Provide the (x, y) coordinate of the cell's center where the given text is located.  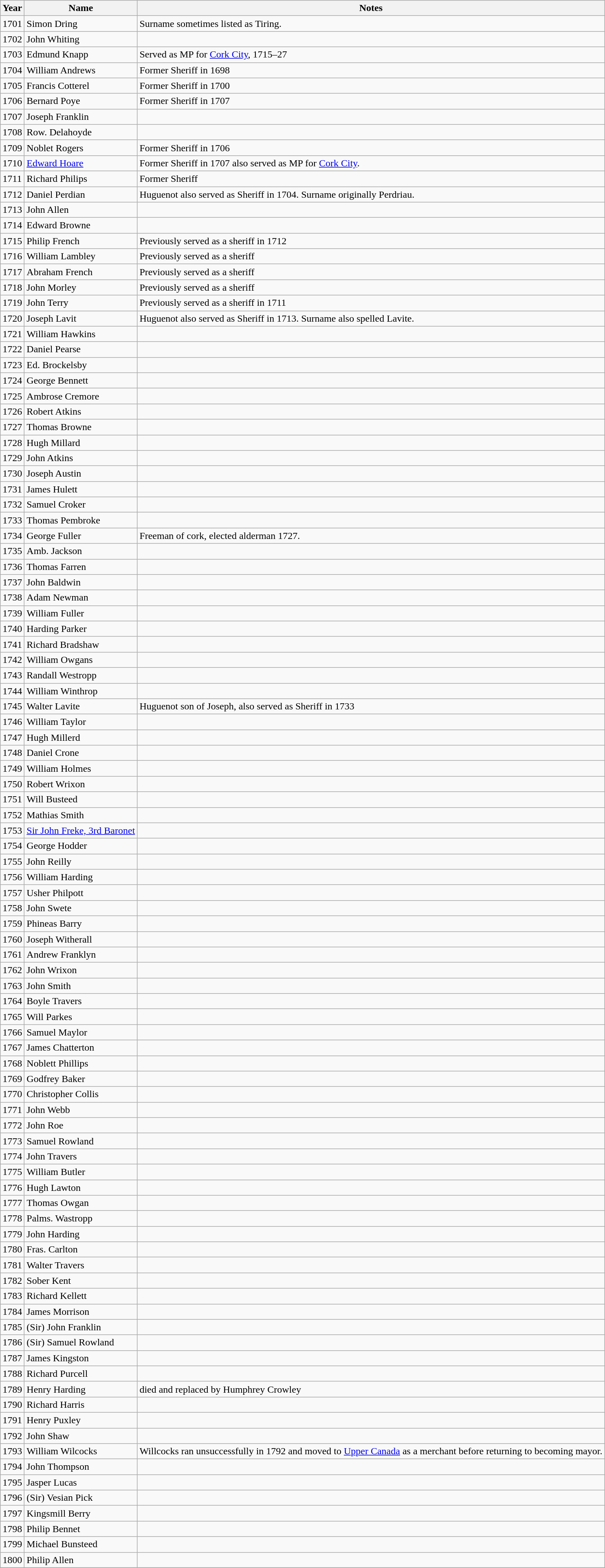
1782 (12, 1281)
1763 (12, 986)
1753 (12, 830)
1740 (12, 629)
1757 (12, 892)
William Taylor (81, 722)
1775 (12, 1172)
Simon Dring (81, 24)
Philip French (81, 241)
John Baldwin (81, 582)
1754 (12, 846)
1743 (12, 675)
1752 (12, 815)
1719 (12, 303)
1777 (12, 1203)
1742 (12, 660)
William Andrews (81, 70)
1725 (12, 396)
William Owgans (81, 660)
1716 (12, 256)
John Webb (81, 1110)
William Winthrop (81, 691)
1722 (12, 349)
Daniel Crone (81, 753)
Edward Browne (81, 225)
1776 (12, 1188)
1728 (12, 442)
1769 (12, 1079)
Hugh Millerd (81, 738)
William Hawkins (81, 334)
Richard Harris (81, 1405)
John Reilly (81, 861)
1726 (12, 411)
Henry Harding (81, 1389)
1780 (12, 1250)
1706 (12, 101)
Huguenot also served as Sheriff in 1704. Surname originally Perdriau. (371, 194)
Adam Newman (81, 598)
1738 (12, 598)
Year (12, 8)
1792 (12, 1435)
James Hulett (81, 489)
1750 (12, 784)
1702 (12, 39)
1773 (12, 1141)
Palms. Wastropp (81, 1219)
William Fuller (81, 613)
Abraham French (81, 272)
Joseph Austin (81, 474)
1786 (12, 1343)
Phineas Barry (81, 923)
1796 (12, 1498)
John Whiting (81, 39)
1709 (12, 148)
Surname sometimes listed as Tiring. (371, 24)
Noblet Rogers (81, 148)
John Atkins (81, 458)
Thomas Browne (81, 427)
Huguenot also served as Sheriff in 1713. Surname also spelled Lavite. (371, 318)
Philip Allen (81, 1560)
Willcocks ran unsuccessfully in 1792 and moved to Upper Canada as a merchant before returning to becoming mayor. (371, 1451)
1756 (12, 877)
(Sir) Samuel Rowland (81, 1343)
William Wilcocks (81, 1451)
Former Sheriff in 1700 (371, 86)
1755 (12, 861)
Harding Parker (81, 629)
Robert Wrixon (81, 784)
1800 (12, 1560)
Bernard Poye (81, 101)
1799 (12, 1544)
Thomas Owgan (81, 1203)
1766 (12, 1032)
1768 (12, 1063)
Samuel Rowland (81, 1141)
William Holmes (81, 769)
Hugh Lawton (81, 1188)
Randall Westropp (81, 675)
1771 (12, 1110)
1744 (12, 691)
1733 (12, 520)
1761 (12, 955)
Andrew Franklyn (81, 955)
Thomas Farren (81, 567)
Will Busteed (81, 799)
Served as MP for Cork City, 1715–27 (371, 55)
1764 (12, 1001)
Freeman of cork, elected alderman 1727. (371, 536)
1741 (12, 644)
Daniel Pearse (81, 349)
1772 (12, 1125)
John Allen (81, 210)
died and replaced by Humphrey Crowley (371, 1389)
William Lambley (81, 256)
1713 (12, 210)
1770 (12, 1094)
1791 (12, 1420)
1748 (12, 753)
1720 (12, 318)
Previously served as a sheriff in 1712 (371, 241)
Name (81, 8)
(Sir) John Franklin (81, 1327)
1759 (12, 923)
Richard Purcell (81, 1374)
George Bennett (81, 380)
1724 (12, 380)
1703 (12, 55)
Amb. Jackson (81, 551)
1734 (12, 536)
Jasper Lucas (81, 1482)
Francis Cotterel (81, 86)
Huguenot son of Joseph, also served as Sheriff in 1733 (371, 707)
Sober Kent (81, 1281)
John Terry (81, 303)
1790 (12, 1405)
1718 (12, 287)
1737 (12, 582)
Hugh Millard (81, 442)
Thomas Pembroke (81, 520)
Philip Bennet (81, 1529)
Kingsmill Berry (81, 1513)
1704 (12, 70)
1787 (12, 1358)
1779 (12, 1234)
John Harding (81, 1234)
Daniel Perdian (81, 194)
1715 (12, 241)
James Morrison (81, 1312)
1785 (12, 1327)
1745 (12, 707)
1781 (12, 1265)
(Sir) Vesian Pick (81, 1498)
1760 (12, 939)
1711 (12, 179)
Joseph Franklin (81, 117)
1731 (12, 489)
Richard Philips (81, 179)
1774 (12, 1156)
Former Sheriff in 1707 (371, 101)
1712 (12, 194)
Ambrose Cremore (81, 396)
John Thompson (81, 1467)
1723 (12, 365)
William Harding (81, 877)
1714 (12, 225)
1705 (12, 86)
1793 (12, 1451)
Former Sheriff (371, 179)
1746 (12, 722)
1784 (12, 1312)
1778 (12, 1219)
Richard Kellett (81, 1296)
James Kingston (81, 1358)
1730 (12, 474)
1708 (12, 132)
Henry Puxley (81, 1420)
George Hodder (81, 846)
Usher Philpott (81, 892)
John Shaw (81, 1435)
Michael Bunsteed (81, 1544)
John Travers (81, 1156)
1798 (12, 1529)
Samuel Croker (81, 505)
William Butler (81, 1172)
1794 (12, 1467)
1736 (12, 567)
1739 (12, 613)
Godfrey Baker (81, 1079)
Edmund Knapp (81, 55)
Walter Travers (81, 1265)
Samuel Maylor (81, 1032)
1747 (12, 738)
1765 (12, 1017)
Fras. Carlton (81, 1250)
Edward Hoare (81, 163)
1767 (12, 1048)
George Fuller (81, 536)
Joseph Lavit (81, 318)
1788 (12, 1374)
Robert Atkins (81, 411)
1789 (12, 1389)
1783 (12, 1296)
Will Parkes (81, 1017)
1751 (12, 799)
Walter Lavite (81, 707)
John Smith (81, 986)
1735 (12, 551)
Previously served as a sheriff in 1711 (371, 303)
Former Sheriff in 1706 (371, 148)
1749 (12, 769)
1710 (12, 163)
Mathias Smith (81, 815)
Noblett Phillips (81, 1063)
Richard Bradshaw (81, 644)
1758 (12, 908)
John Swete (81, 908)
James Chatterton (81, 1048)
John Morley (81, 287)
1795 (12, 1482)
1727 (12, 427)
Former Sheriff in 1698 (371, 70)
John Roe (81, 1125)
1762 (12, 970)
Boyle Travers (81, 1001)
Row. Delahoyde (81, 132)
1721 (12, 334)
1732 (12, 505)
1701 (12, 24)
Notes (371, 8)
1717 (12, 272)
Ed. Brockelsby (81, 365)
1707 (12, 117)
Sir John Freke, 3rd Baronet (81, 830)
Joseph Witherall (81, 939)
1797 (12, 1513)
1729 (12, 458)
John Wrixon (81, 970)
Former Sheriff in 1707 also served as MP for Cork City. (371, 163)
Christopher Collis (81, 1094)
